Find where the given text appears and provide that cell's center as [x, y] coordinate. 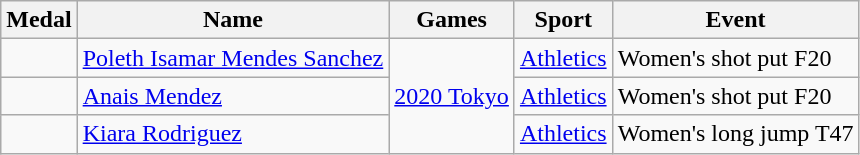
2020 Tokyo [452, 96]
Games [452, 20]
Medal [39, 20]
Women's long jump T47 [736, 134]
Poleth Isamar Mendes Sanchez [233, 58]
Event [736, 20]
Sport [563, 20]
Name [233, 20]
Anais Mendez [233, 96]
Kiara Rodriguez [233, 134]
